Return (X, Y) of the center of cell containing provided text 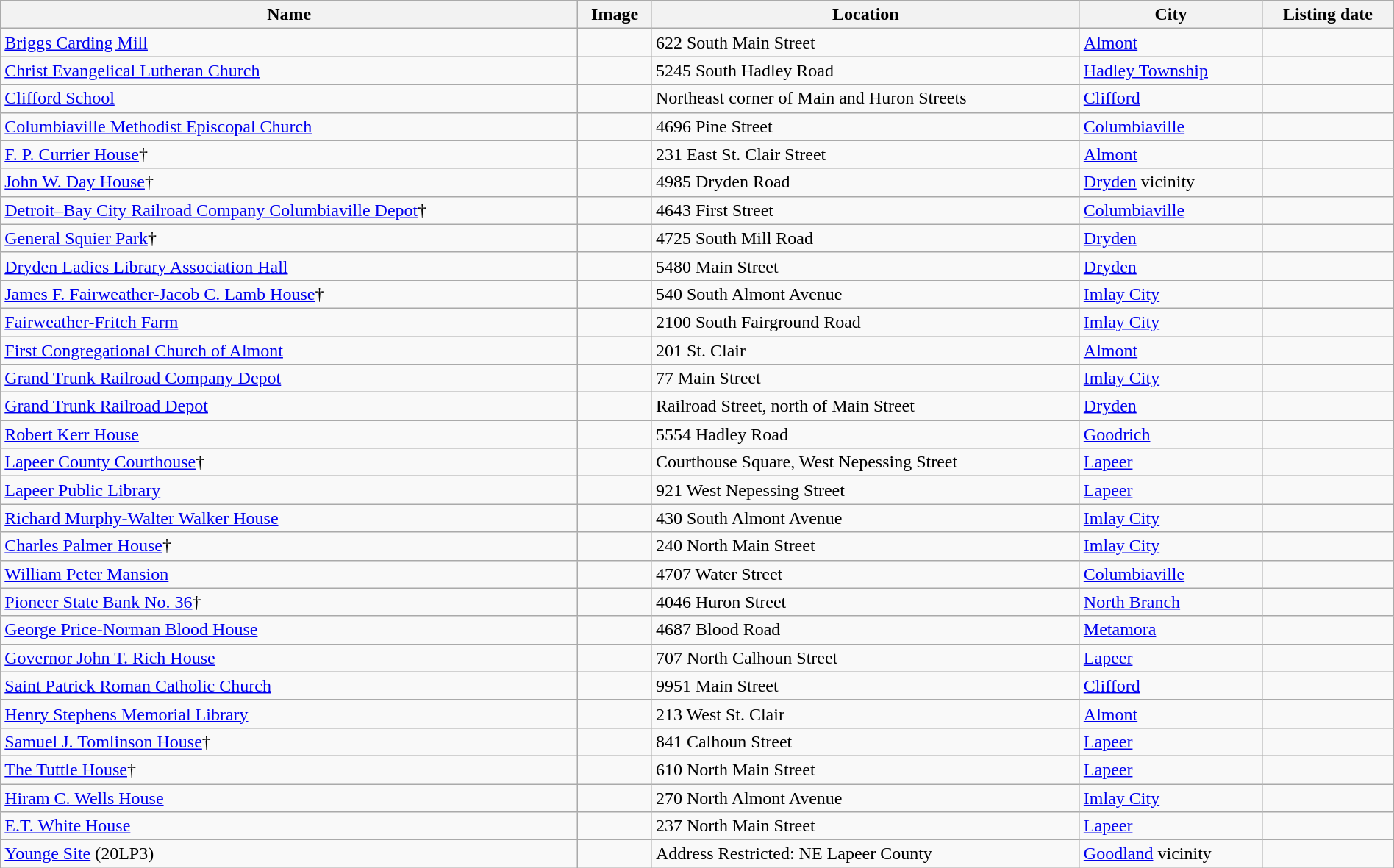
William Peter Mansion (290, 574)
Hiram C. Wells House (290, 797)
270 North Almont Avenue (865, 797)
540 South Almont Avenue (865, 294)
841 Calhoun Street (865, 742)
Name (290, 15)
231 East St. Clair Street (865, 154)
237 North Main Street (865, 826)
77 Main Street (865, 379)
5480 Main Street (865, 266)
Image (615, 15)
North Branch (1170, 602)
Address Restricted: NE Lapeer County (865, 854)
Christ Evangelical Lutheran Church (290, 71)
240 North Main Street (865, 546)
The Tuttle House† (290, 770)
Briggs Carding Mill (290, 43)
Clifford School (290, 98)
Fairweather-Fritch Farm (290, 322)
Grand Trunk Railroad Depot (290, 406)
Saint Patrick Roman Catholic Church (290, 686)
Richard Murphy-Walter Walker House (290, 518)
Railroad Street, north of Main Street (865, 406)
707 North Calhoun Street (865, 658)
Samuel J. Tomlinson House† (290, 742)
E.T. White House (290, 826)
First Congregational Church of Almont (290, 351)
4687 Blood Road (865, 630)
Goodland vicinity (1170, 854)
John W. Day House† (290, 182)
Courthouse Square, West Nepessing Street (865, 462)
City (1170, 15)
Dryden vicinity (1170, 182)
9951 Main Street (865, 686)
General Squier Park† (290, 238)
921 West Nepessing Street (865, 490)
Goodrich (1170, 434)
Governor John T. Rich House (290, 658)
Metamora (1170, 630)
4046 Huron Street (865, 602)
Younge Site (20LP3) (290, 854)
Detroit–Bay City Railroad Company Columbiaville Depot† (290, 210)
Columbiaville Methodist Episcopal Church (290, 126)
Northeast corner of Main and Huron Streets (865, 98)
5245 South Hadley Road (865, 71)
622 South Main Street (865, 43)
4707 Water Street (865, 574)
201 St. Clair (865, 351)
4725 South Mill Road (865, 238)
James F. Fairweather-Jacob C. Lamb House† (290, 294)
Robert Kerr House (290, 434)
2100 South Fairground Road (865, 322)
Dryden Ladies Library Association Hall (290, 266)
Pioneer State Bank No. 36† (290, 602)
Henry Stephens Memorial Library (290, 714)
F. P. Currier House† (290, 154)
4696 Pine Street (865, 126)
Charles Palmer House† (290, 546)
Lapeer County Courthouse† (290, 462)
430 South Almont Avenue (865, 518)
5554 Hadley Road (865, 434)
Lapeer Public Library (290, 490)
4985 Dryden Road (865, 182)
Listing date (1328, 15)
George Price-Norman Blood House (290, 630)
610 North Main Street (865, 770)
Grand Trunk Railroad Company Depot (290, 379)
213 West St. Clair (865, 714)
Hadley Township (1170, 71)
4643 First Street (865, 210)
Location (865, 15)
